Return the [x, y] coordinate for the center point of the cell that contains the specified text.  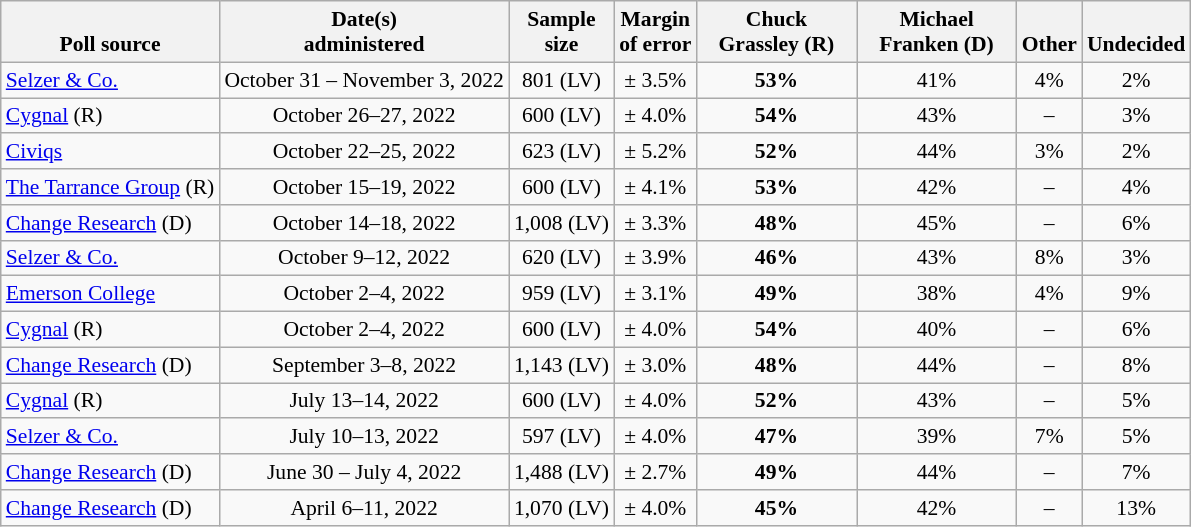
1,143 (LV) [562, 365]
Marginof error [655, 32]
Emerson College [110, 294]
October 26–27, 2022 [364, 116]
± 3.3% [655, 223]
39% [936, 437]
ChuckGrassley (R) [776, 32]
± 3.0% [655, 365]
± 3.5% [655, 80]
Undecided [1136, 32]
47% [776, 437]
April 6–11, 2022 [364, 508]
October 15–19, 2022 [364, 187]
Samplesize [562, 32]
October 31 – November 3, 2022 [364, 80]
1,008 (LV) [562, 223]
9% [1136, 294]
MichaelFranken (D) [936, 32]
July 10–13, 2022 [364, 437]
620 (LV) [562, 258]
801 (LV) [562, 80]
1,070 (LV) [562, 508]
38% [936, 294]
October 9–12, 2022 [364, 258]
40% [936, 330]
± 5.2% [655, 152]
959 (LV) [562, 294]
± 3.9% [655, 258]
October 22–25, 2022 [364, 152]
± 2.7% [655, 472]
Other [1050, 32]
June 30 – July 4, 2022 [364, 472]
The Tarrance Group (R) [110, 187]
± 4.1% [655, 187]
Date(s)administered [364, 32]
Poll source [110, 32]
41% [936, 80]
Civiqs [110, 152]
46% [776, 258]
October 14–18, 2022 [364, 223]
623 (LV) [562, 152]
September 3–8, 2022 [364, 365]
597 (LV) [562, 437]
13% [1136, 508]
± 3.1% [655, 294]
July 13–14, 2022 [364, 401]
1,488 (LV) [562, 472]
